Extract the (X, Y) coordinate from the center of the cell holding the provided text.  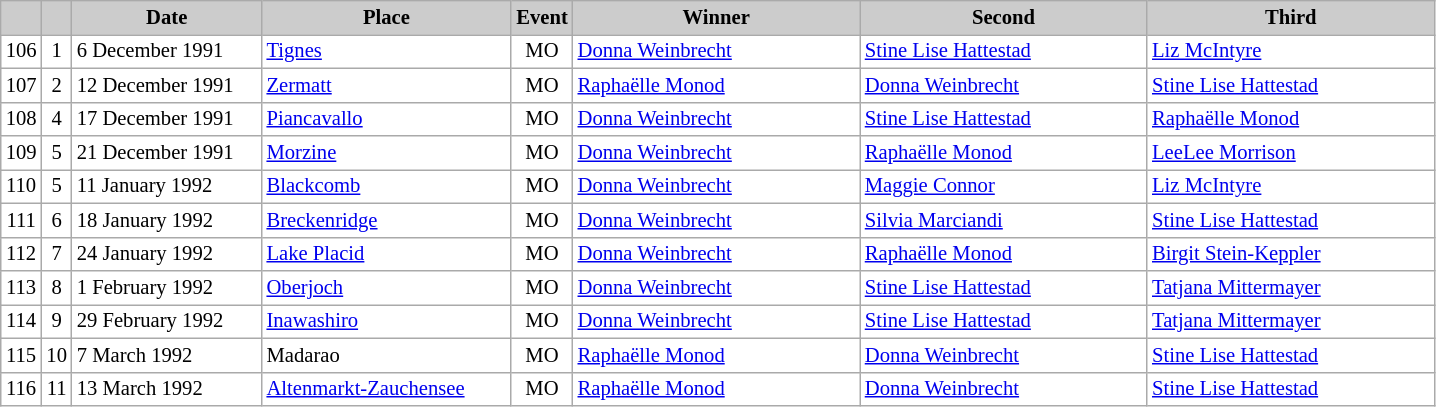
Madarao (387, 355)
Zermatt (387, 85)
Silvia Marciandi (1004, 220)
Second (1004, 17)
6 December 1991 (167, 51)
Event (542, 17)
Winner (716, 17)
13 March 1992 (167, 389)
18 January 1992 (167, 220)
Altenmarkt-Zauchensee (387, 389)
109 (22, 153)
114 (22, 321)
6 (56, 220)
21 December 1991 (167, 153)
Third (1290, 17)
4 (56, 119)
17 December 1991 (167, 119)
Birgit Stein-Keppler (1290, 254)
115 (22, 355)
113 (22, 287)
Breckenridge (387, 220)
11 (56, 389)
7 March 1992 (167, 355)
24 January 1992 (167, 254)
1 (56, 51)
106 (22, 51)
Tignes (387, 51)
10 (56, 355)
108 (22, 119)
7 (56, 254)
110 (22, 186)
Morzine (387, 153)
Lake Placid (387, 254)
Oberjoch (387, 287)
Piancavallo (387, 119)
Blackcomb (387, 186)
111 (22, 220)
112 (22, 254)
Inawashiro (387, 321)
11 January 1992 (167, 186)
LeeLee Morrison (1290, 153)
8 (56, 287)
29 February 1992 (167, 321)
12 December 1991 (167, 85)
9 (56, 321)
107 (22, 85)
116 (22, 389)
1 February 1992 (167, 287)
2 (56, 85)
Maggie Connor (1004, 186)
Place (387, 17)
Date (167, 17)
